Provide the [X, Y] coordinate of the cell's center where the given text is located.  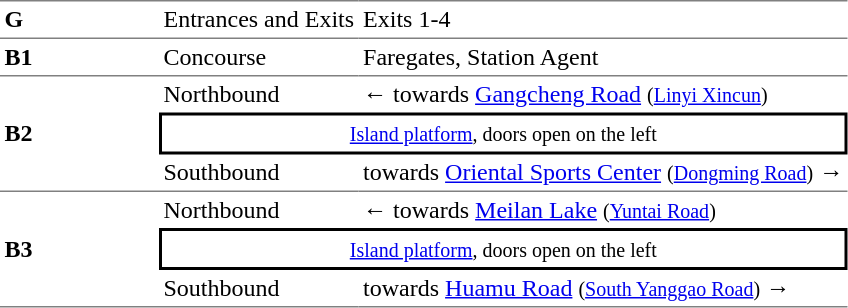
towards Huamu Road (South Yanggao Road) → [604, 289]
towards Oriental Sports Center (Dongming Road) → [604, 173]
B3 [80, 250]
Entrances and Exits [259, 20]
B2 [80, 134]
G [80, 20]
Faregates, Station Agent [604, 58]
Exits 1-4 [604, 20]
← towards Meilan Lake (Yuntai Road) [604, 210]
← towards Gangcheng Road (Linyi Xincun) [604, 94]
Concourse [259, 58]
B1 [80, 58]
